Scan for the cell matching the given text and deliver its [x, y] coordinate at center. 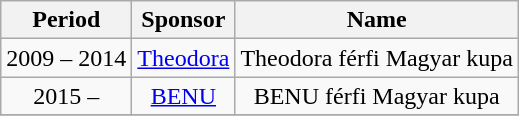
Theodora férfi Magyar kupa [377, 58]
Period [66, 20]
2015 – [66, 96]
Name [377, 20]
BENU férfi Magyar kupa [377, 96]
2009 – 2014 [66, 58]
Theodora [184, 58]
Sponsor [184, 20]
BENU [184, 96]
